Detect which cell encompasses the target text, then output its [X, Y] center coordinate. 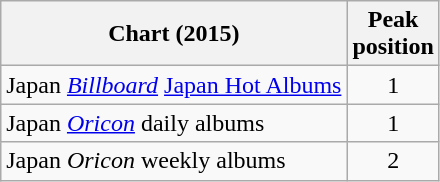
Japan Oricon daily albums [174, 123]
Japan Billboard Japan Hot Albums [174, 85]
Peakposition [393, 34]
2 [393, 161]
Japan Oricon weekly albums [174, 161]
Chart (2015) [174, 34]
